Extract the [X, Y] coordinate from the center of the cell holding the provided text.  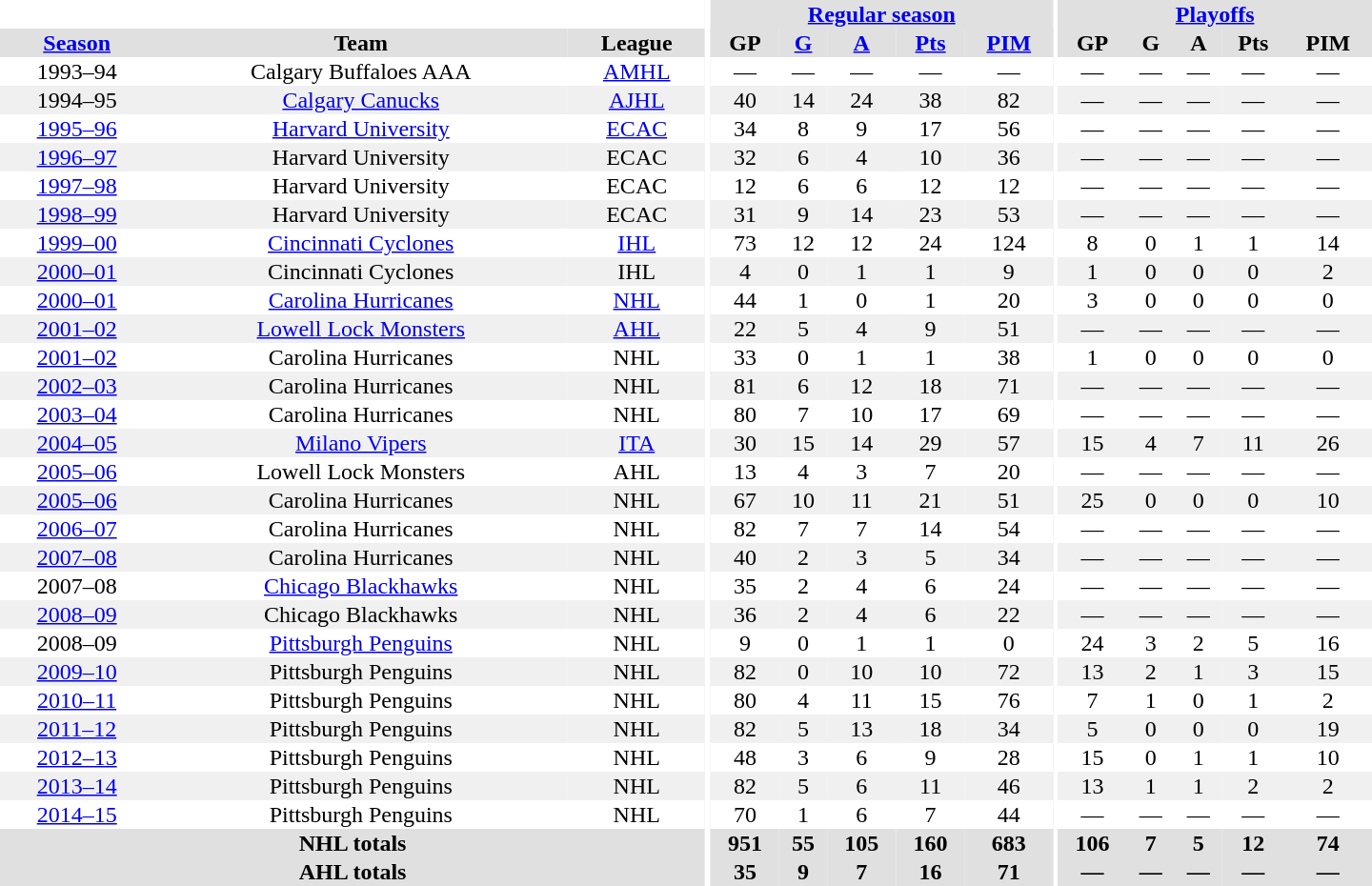
Calgary Canucks [360, 100]
21 [930, 500]
76 [1009, 700]
2004–05 [76, 443]
2009–10 [76, 672]
70 [745, 815]
Season [76, 43]
1999–00 [76, 243]
2002–03 [76, 386]
Team [360, 43]
124 [1009, 243]
26 [1328, 443]
81 [745, 386]
2011–12 [76, 729]
29 [930, 443]
31 [745, 214]
56 [1009, 129]
106 [1092, 843]
2010–11 [76, 700]
69 [1009, 414]
Milano Vipers [360, 443]
AHL totals [353, 872]
951 [745, 843]
2014–15 [76, 815]
2012–13 [76, 757]
33 [745, 357]
30 [745, 443]
46 [1009, 786]
683 [1009, 843]
72 [1009, 672]
32 [745, 157]
1995–96 [76, 129]
23 [930, 214]
1993–94 [76, 71]
ITA [636, 443]
NHL totals [353, 843]
54 [1009, 529]
74 [1328, 843]
Calgary Buffaloes AAA [360, 71]
73 [745, 243]
AMHL [636, 71]
1998–99 [76, 214]
2003–04 [76, 414]
19 [1328, 729]
105 [861, 843]
67 [745, 500]
2013–14 [76, 786]
160 [930, 843]
28 [1009, 757]
1996–97 [76, 157]
48 [745, 757]
Regular season [882, 14]
1997–98 [76, 186]
Playoffs [1215, 14]
2006–07 [76, 529]
55 [803, 843]
25 [1092, 500]
57 [1009, 443]
53 [1009, 214]
League [636, 43]
AJHL [636, 100]
1994–95 [76, 100]
